From the cell containing the given text, extract its center point as [x, y] coordinate. 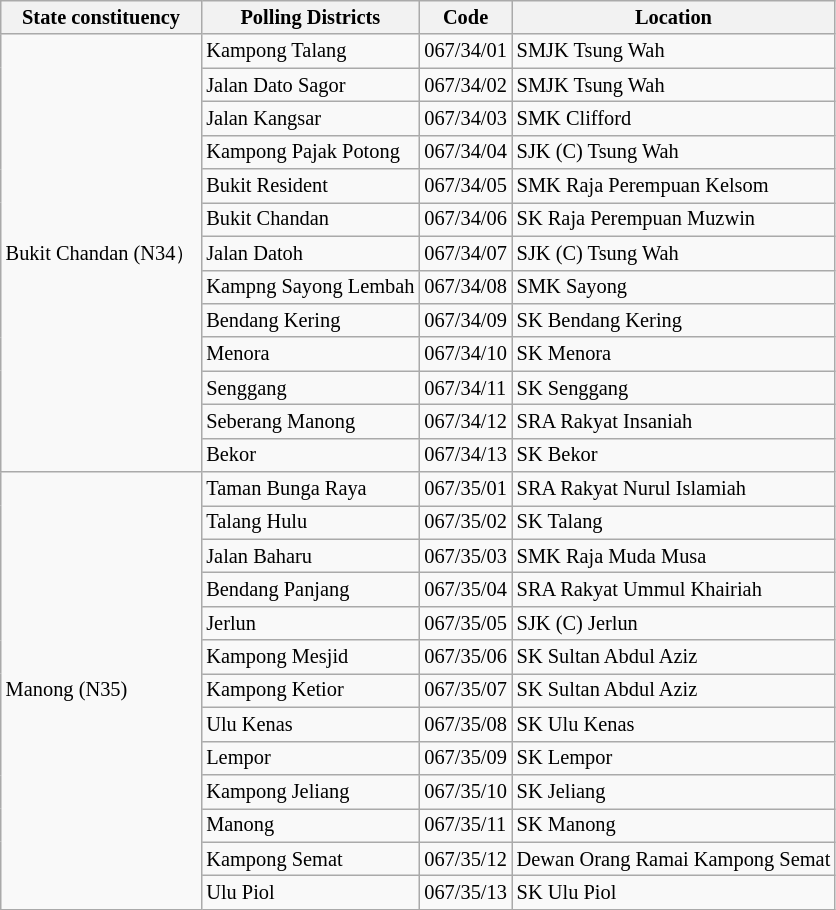
Bukit Chandan [310, 219]
Kampong Pajak Potong [310, 152]
067/34/02 [465, 85]
Seberang Manong [310, 421]
State constituency [102, 17]
SK Bekor [674, 455]
067/34/07 [465, 253]
067/34/11 [465, 388]
Menora [310, 354]
SRA Rakyat Ummul Khairiah [674, 589]
SK Jeliang [674, 791]
SMK Clifford [674, 118]
067/35/01 [465, 489]
Kampong Mesjid [310, 657]
SK Ulu Kenas [674, 724]
Location [674, 17]
Senggang [310, 388]
067/34/09 [465, 320]
067/35/07 [465, 690]
SK Raja Perempuan Muzwin [674, 219]
Kampng Sayong Lembah [310, 287]
Kampong Ketior [310, 690]
067/35/04 [465, 589]
Jalan Datoh [310, 253]
067/35/09 [465, 758]
067/34/06 [465, 219]
SMK Raja Muda Musa [674, 556]
Kampong Talang [310, 51]
067/34/12 [465, 421]
067/35/08 [465, 724]
Jerlun [310, 623]
067/35/03 [465, 556]
067/34/03 [465, 118]
Bukit Resident [310, 186]
Jalan Kangsar [310, 118]
Bendang Kering [310, 320]
SK Manong [674, 825]
Manong [310, 825]
067/35/11 [465, 825]
SK Senggang [674, 388]
067/35/05 [465, 623]
067/35/10 [465, 791]
067/34/05 [465, 186]
SMK Raja Perempuan Kelsom [674, 186]
Bekor [310, 455]
Bendang Panjang [310, 589]
067/35/02 [465, 522]
Taman Bunga Raya [310, 489]
Jalan Dato Sagor [310, 85]
067/35/12 [465, 859]
067/35/13 [465, 892]
SK Bendang Kering [674, 320]
Code [465, 17]
Kampong Jeliang [310, 791]
067/34/01 [465, 51]
Jalan Baharu [310, 556]
SJK (C) Jerlun [674, 623]
Bukit Chandan (N34） [102, 253]
SRA Rakyat Nurul Islamiah [674, 489]
SK Lempor [674, 758]
067/34/13 [465, 455]
Ulu Kenas [310, 724]
SK Ulu Piol [674, 892]
067/34/10 [465, 354]
Talang Hulu [310, 522]
SK Talang [674, 522]
Manong (N35) [102, 691]
SRA Rakyat Insaniah [674, 421]
Ulu Piol [310, 892]
SK Menora [674, 354]
067/34/04 [465, 152]
067/35/06 [465, 657]
Polling Districts [310, 17]
SMK Sayong [674, 287]
067/34/08 [465, 287]
Dewan Orang Ramai Kampong Semat [674, 859]
Lempor [310, 758]
Kampong Semat [310, 859]
